Capture the cell that displays the provided text and extract its [x, y] central coordinate. 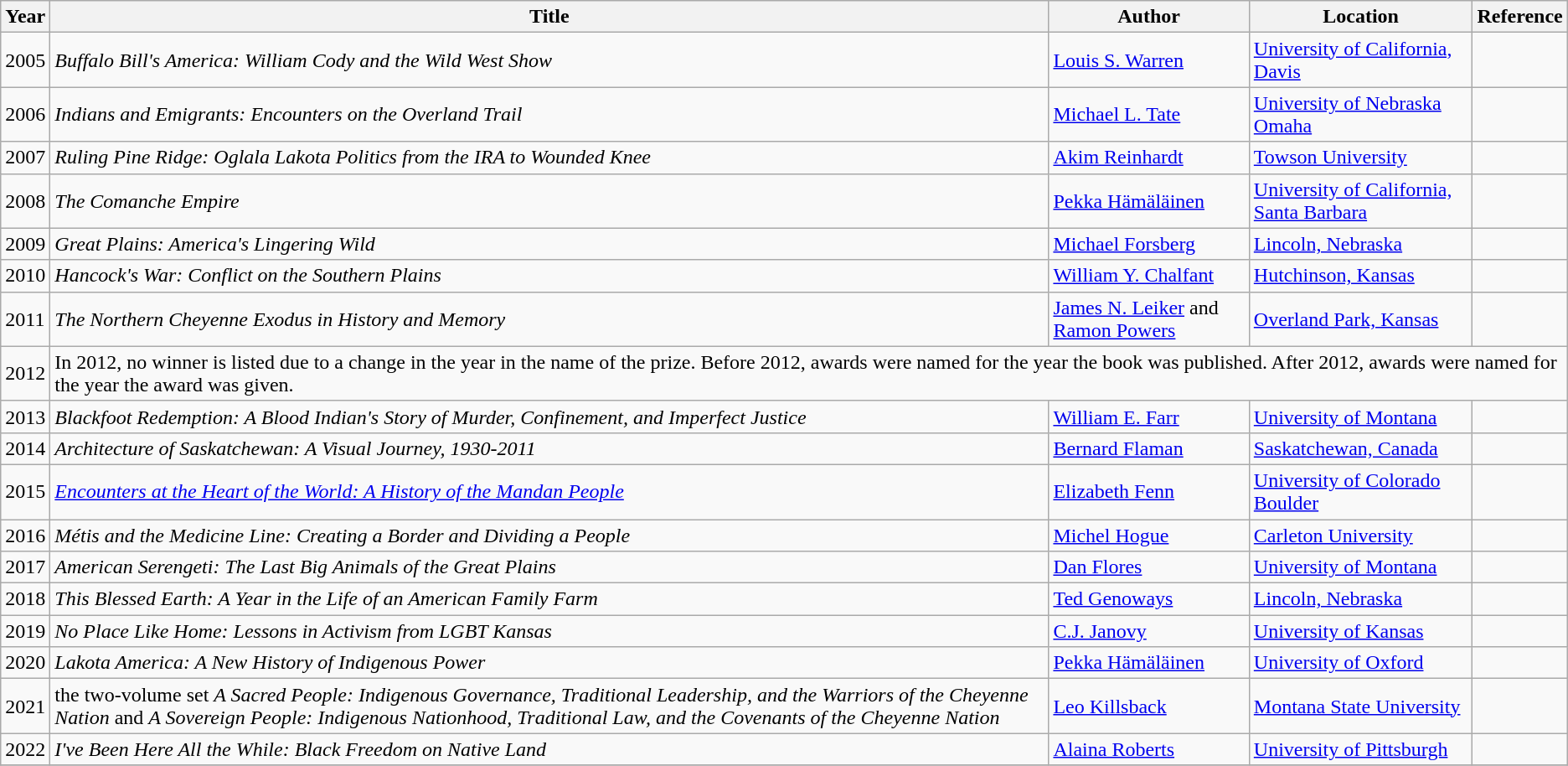
Saskatchewan, Canada [1360, 448]
William E. Farr [1149, 417]
Ted Genoways [1149, 599]
William Y. Chalfant [1149, 276]
2005 [25, 60]
2014 [25, 448]
University of Pittsburgh [1360, 749]
University of Oxford [1360, 663]
Architecture of Saskatchewan: A Visual Journey, 1930-2011 [549, 448]
Akim Reinhardt [1149, 158]
Elizabeth Fenn [1149, 491]
Ruling Pine Ridge: Oglala Lakota Politics from the IRA to Wounded Knee [549, 158]
2012 [25, 374]
Hutchinson, Kansas [1360, 276]
2017 [25, 567]
2011 [25, 318]
2021 [25, 706]
The Northern Cheyenne Exodus in History and Memory [549, 318]
I've Been Here All the While: Black Freedom on Native Land [549, 749]
Blackfoot Redemption: A Blood Indian's Story of Murder, Confinement, and Imperfect Justice [549, 417]
C.J. Janovy [1149, 631]
Author [1149, 17]
2008 [25, 201]
Hancock's War: Conflict on the Southern Plains [549, 276]
2013 [25, 417]
Overland Park, Kansas [1360, 318]
Dan Flores [1149, 567]
Location [1360, 17]
University of Colorado Boulder [1360, 491]
The Comanche Empire [549, 201]
No Place Like Home: Lessons in Activism from LGBT Kansas [549, 631]
Indians and Emigrants: Encounters on the Overland Trail [549, 114]
James N. Leiker and Ramon Powers [1149, 318]
This Blessed Earth: A Year in the Life of an American Family Farm [549, 599]
Montana State University [1360, 706]
2019 [25, 631]
University of Kansas [1360, 631]
Encounters at the Heart of the World: A History of the Mandan People [549, 491]
Towson University [1360, 158]
2009 [25, 244]
Bernard Flaman [1149, 448]
Alaina Roberts [1149, 749]
Michel Hogue [1149, 536]
2020 [25, 663]
University of Nebraska Omaha [1360, 114]
2018 [25, 599]
Louis S. Warren [1149, 60]
Michael L. Tate [1149, 114]
Year [25, 17]
University of California, Davis [1360, 60]
Leo Killsback [1149, 706]
Buffalo Bill's America: William Cody and the Wild West Show [549, 60]
Métis and the Medicine Line: Creating a Border and Dividing a People [549, 536]
Lakota America: A New History of Indigenous Power [549, 663]
2007 [25, 158]
2015 [25, 491]
2006 [25, 114]
Carleton University [1360, 536]
Michael Forsberg [1149, 244]
University of California, Santa Barbara [1360, 201]
American Serengeti: The Last Big Animals of the Great Plains [549, 567]
Great Plains: America's Lingering Wild [549, 244]
2016 [25, 536]
Title [549, 17]
2022 [25, 749]
Reference [1519, 17]
2010 [25, 276]
